For the text-containing cell, return its midpoint in [x, y] coordinate format. 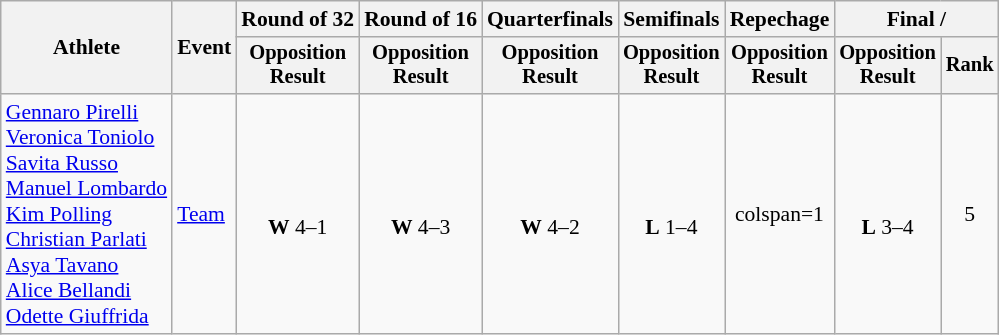
Rank [970, 66]
Event [204, 48]
Final / [916, 19]
Athlete [86, 48]
5 [970, 214]
W 4–3 [420, 214]
L 1–4 [672, 214]
W 4–2 [550, 214]
Repechage [780, 19]
Round of 16 [420, 19]
Team [204, 214]
Semifinals [672, 19]
Quarterfinals [550, 19]
L 3–4 [888, 214]
Gennaro PirelliVeronica TonioloSavita RussoManuel LombardoKim PollingChristian ParlatiAsya TavanoAlice BellandiOdette Giuffrida [86, 214]
W 4–1 [298, 214]
Round of 32 [298, 19]
colspan=1 [780, 214]
